Scan for the cell matching the given text and deliver its [x, y] coordinate at center. 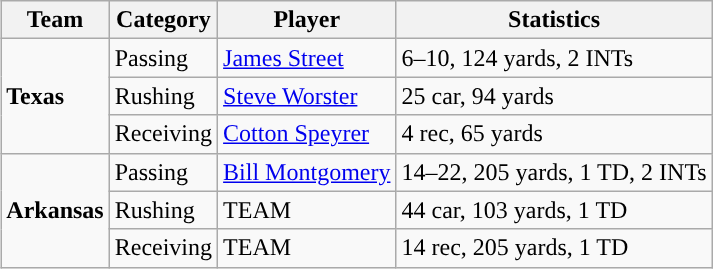
Team [55, 20]
14–22, 205 yards, 1 TD, 2 INTs [554, 172]
Bill Montgomery [307, 172]
Category [163, 20]
Cotton Speyrer [307, 134]
Texas [55, 96]
Player [307, 20]
4 rec, 65 yards [554, 134]
14 rec, 205 yards, 1 TD [554, 248]
Steve Worster [307, 96]
Statistics [554, 20]
James Street [307, 58]
6–10, 124 yards, 2 INTs [554, 58]
Arkansas [55, 210]
44 car, 103 yards, 1 TD [554, 210]
25 car, 94 yards [554, 96]
